Provide the [X, Y] coordinate of the cell's center where the given text is located.  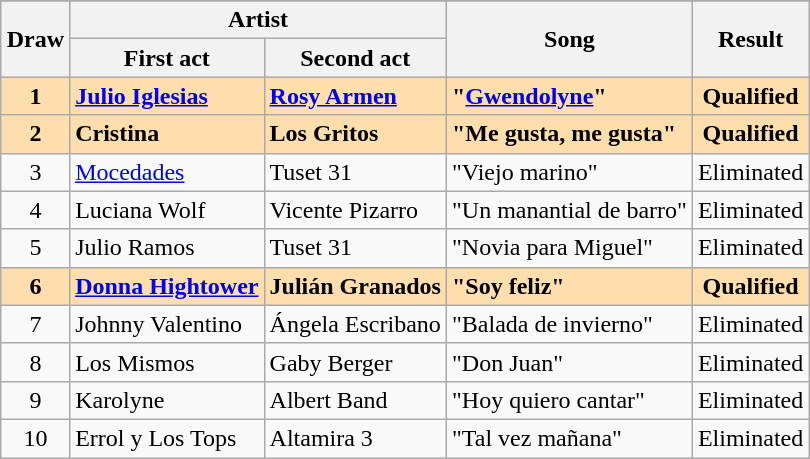
Albert Band [355, 400]
Vicente Pizarro [355, 210]
Second act [355, 58]
Errol y Los Tops [167, 438]
"Soy feliz" [569, 286]
Artist [258, 20]
"Un manantial de barro" [569, 210]
Johnny Valentino [167, 324]
10 [35, 438]
"Me gusta, me gusta" [569, 134]
Julio Iglesias [167, 96]
Julio Ramos [167, 248]
3 [35, 172]
Los Gritos [355, 134]
"Viejo marino" [569, 172]
8 [35, 362]
Draw [35, 39]
"Don Juan" [569, 362]
Mocedades [167, 172]
1 [35, 96]
"Tal vez mañana" [569, 438]
9 [35, 400]
Result [750, 39]
7 [35, 324]
Los Mismos [167, 362]
Song [569, 39]
Julián Granados [355, 286]
4 [35, 210]
First act [167, 58]
Ángela Escribano [355, 324]
"Balada de invierno" [569, 324]
Rosy Armen [355, 96]
Karolyne [167, 400]
"Gwendolyne" [569, 96]
Luciana Wolf [167, 210]
Altamira 3 [355, 438]
Donna Hightower [167, 286]
5 [35, 248]
Gaby Berger [355, 362]
6 [35, 286]
"Hoy quiero cantar" [569, 400]
Cristina [167, 134]
2 [35, 134]
"Novia para Miguel" [569, 248]
